Locate the cell with the specified text and output its [X, Y] center coordinate. 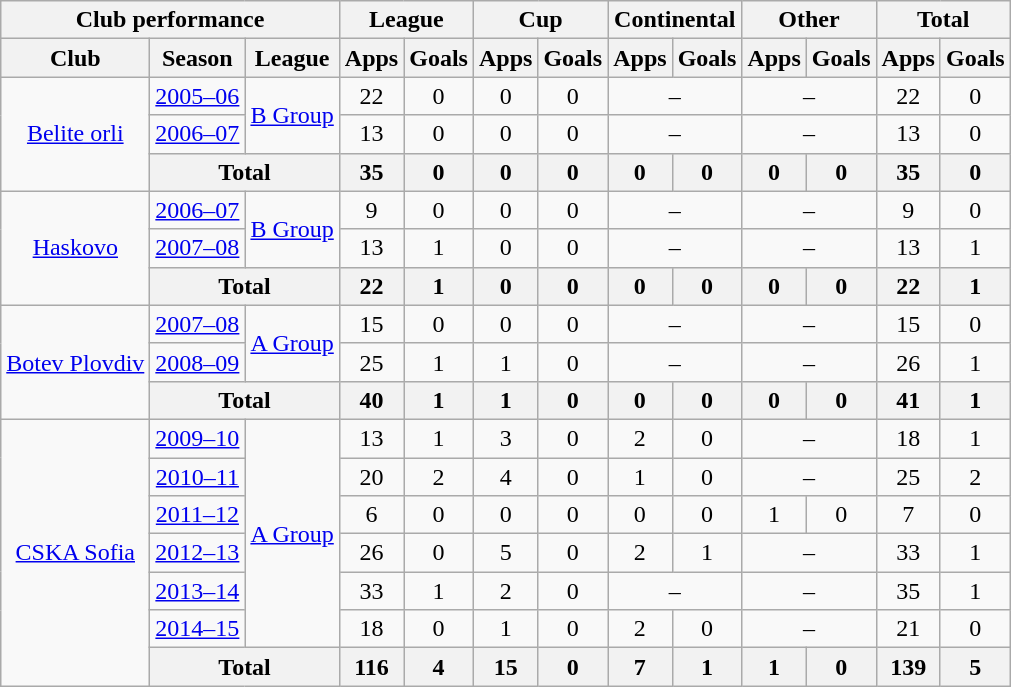
Season [198, 58]
2009–10 [198, 438]
2005–06 [198, 96]
2012–13 [198, 553]
Botev Plovdiv [76, 362]
3 [505, 438]
2008–09 [198, 362]
6 [371, 515]
40 [371, 400]
Club performance [170, 20]
CSKA Sofia [76, 552]
2013–14 [198, 591]
21 [908, 629]
Haskovo [76, 248]
Cup [540, 20]
41 [908, 400]
Club [76, 58]
Other [809, 20]
2011–12 [198, 515]
2010–11 [198, 477]
Continental [675, 20]
20 [371, 477]
Belite orli [76, 134]
139 [908, 667]
2014–15 [198, 629]
116 [371, 667]
